Return the (x, y) coordinate for the center point of the cell that contains the specified text.  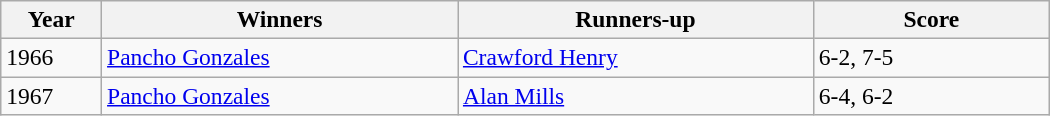
Crawford Henry (636, 57)
6-2, 7-5 (931, 57)
Year (52, 19)
1967 (52, 95)
Runners-up (636, 19)
1966 (52, 57)
Winners (280, 19)
Alan Mills (636, 95)
6-4, 6-2 (931, 95)
Score (931, 19)
